Identify which cell holds the provided text, then report its (x, y) central coordinate. 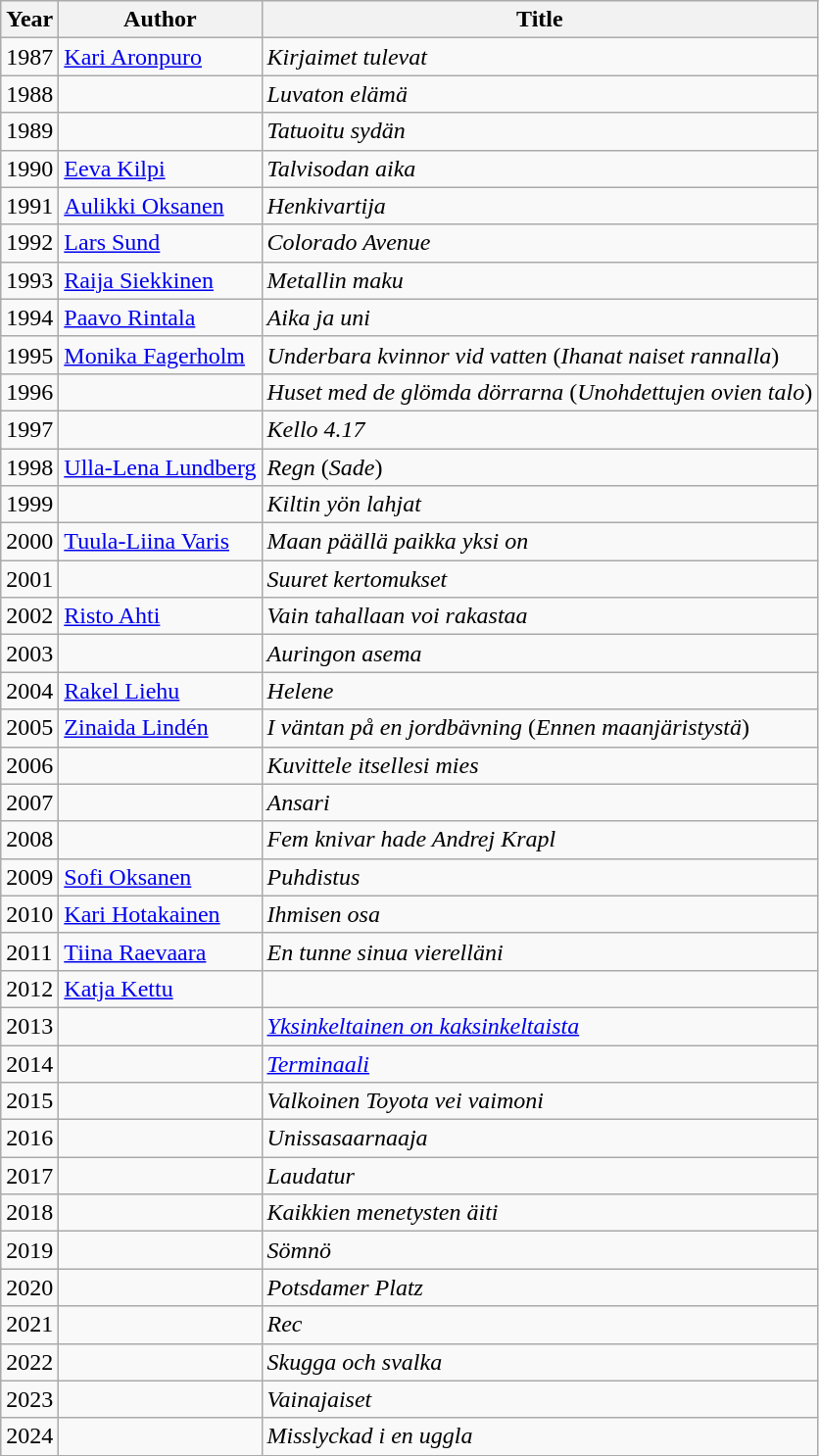
Tiina Raevaara (161, 951)
2006 (29, 765)
1992 (29, 243)
Year (29, 20)
2024 (29, 1436)
Regn (Sade) (540, 467)
Risto Ahti (161, 616)
Raija Siekkinen (161, 280)
Aika ja uni (540, 317)
2004 (29, 691)
2014 (29, 1063)
Sofi Oksanen (161, 877)
2008 (29, 840)
Underbara kvinnor vid vatten (Ihanat naiset rannalla) (540, 355)
1989 (29, 131)
Fem knivar hade Andrej Krapl (540, 840)
Ansari (540, 802)
Tatuoitu sydän (540, 131)
Kari Hotakainen (161, 914)
1993 (29, 280)
2001 (29, 579)
1999 (29, 505)
2022 (29, 1362)
Lars Sund (161, 243)
Kari Aronpuro (161, 57)
Auringon asema (540, 654)
Suuret kertomukset (540, 579)
Metallin maku (540, 280)
2019 (29, 1250)
Misslyckad i en uggla (540, 1436)
Monika Fagerholm (161, 355)
Kaikkien menetysten äiti (540, 1213)
Maan päällä paikka yksi on (540, 542)
2011 (29, 951)
Author (161, 20)
2015 (29, 1101)
Vainajaiset (540, 1399)
2023 (29, 1399)
Terminaali (540, 1063)
Puhdistus (540, 877)
Kuvittele itsellesi mies (540, 765)
Yksinkeltainen on kaksinkeltaista (540, 1026)
1994 (29, 317)
Ihmisen osa (540, 914)
Sömnö (540, 1250)
Potsdamer Platz (540, 1287)
Colorado Avenue (540, 243)
Unissasaarnaaja (540, 1139)
Luvaton elämä (540, 94)
2005 (29, 728)
1991 (29, 206)
2002 (29, 616)
1996 (29, 392)
1987 (29, 57)
1997 (29, 429)
Tuula-Liina Varis (161, 542)
2012 (29, 989)
2016 (29, 1139)
2020 (29, 1287)
2018 (29, 1213)
1998 (29, 467)
Huset med de glömda dörrarna (Unohdettujen ovien talo) (540, 392)
1990 (29, 169)
1988 (29, 94)
2021 (29, 1325)
Title (540, 20)
Vain tahallaan voi rakastaa (540, 616)
Zinaida Lindén (161, 728)
I väntan på en jordbävning (Ennen maanjäristystä) (540, 728)
Aulikki Oksanen (161, 206)
Laudatur (540, 1176)
Katja Kettu (161, 989)
Helene (540, 691)
Kiltin yön lahjat (540, 505)
Talvisodan aika (540, 169)
2010 (29, 914)
Kello 4.17 (540, 429)
Valkoinen Toyota vei vaimoni (540, 1101)
Skugga och svalka (540, 1362)
2009 (29, 877)
2000 (29, 542)
Rakel Liehu (161, 691)
Paavo Rintala (161, 317)
Rec (540, 1325)
2013 (29, 1026)
Eeva Kilpi (161, 169)
Kirjaimet tulevat (540, 57)
2007 (29, 802)
2017 (29, 1176)
Ulla-Lena Lundberg (161, 467)
Henkivartija (540, 206)
En tunne sinua vierelläni (540, 951)
1995 (29, 355)
2003 (29, 654)
